Identify which cell holds the provided text, then report its (X, Y) central coordinate. 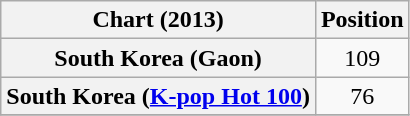
76 (362, 96)
South Korea (K-pop Hot 100) (158, 96)
Chart (2013) (158, 20)
109 (362, 58)
Position (362, 20)
South Korea (Gaon) (158, 58)
